Return (X, Y) of the center of cell containing provided text 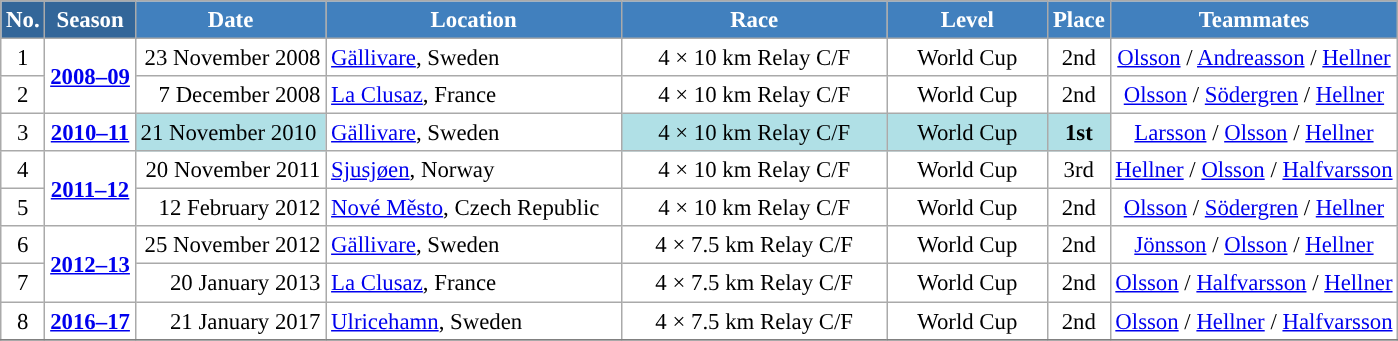
Jönsson / Olsson / Hellner (1254, 245)
2012–13 (90, 264)
6 (23, 245)
20 January 2013 (230, 283)
3 (23, 133)
2010–11 (90, 133)
Race (754, 20)
7 (23, 283)
5 (23, 208)
1 (23, 58)
Sjusjøen, Norway (474, 170)
Ulricehamn, Sweden (474, 321)
7 December 2008 (230, 95)
23 November 2008 (230, 58)
1st (1079, 133)
Date (230, 20)
3rd (1079, 170)
2016–17 (90, 321)
12 February 2012 (230, 208)
2 (23, 95)
Place (1079, 20)
8 (23, 321)
Level (968, 20)
Location (474, 20)
Olsson / Halfvarsson / Hellner (1254, 283)
No. (23, 20)
4 (23, 170)
2011–12 (90, 188)
Hellner / Olsson / Halfvarsson (1254, 170)
Nové Město, Czech Republic (474, 208)
20 November 2011 (230, 170)
25 November 2012 (230, 245)
Season (90, 20)
21 November 2010 (230, 133)
Olsson / Hellner / Halfvarsson (1254, 321)
21 January 2017 (230, 321)
2008–09 (90, 76)
Larsson / Olsson / Hellner (1254, 133)
Olsson / Andreasson / Hellner (1254, 58)
Teammates (1254, 20)
